For the text-containing cell, return its midpoint in [X, Y] coordinate format. 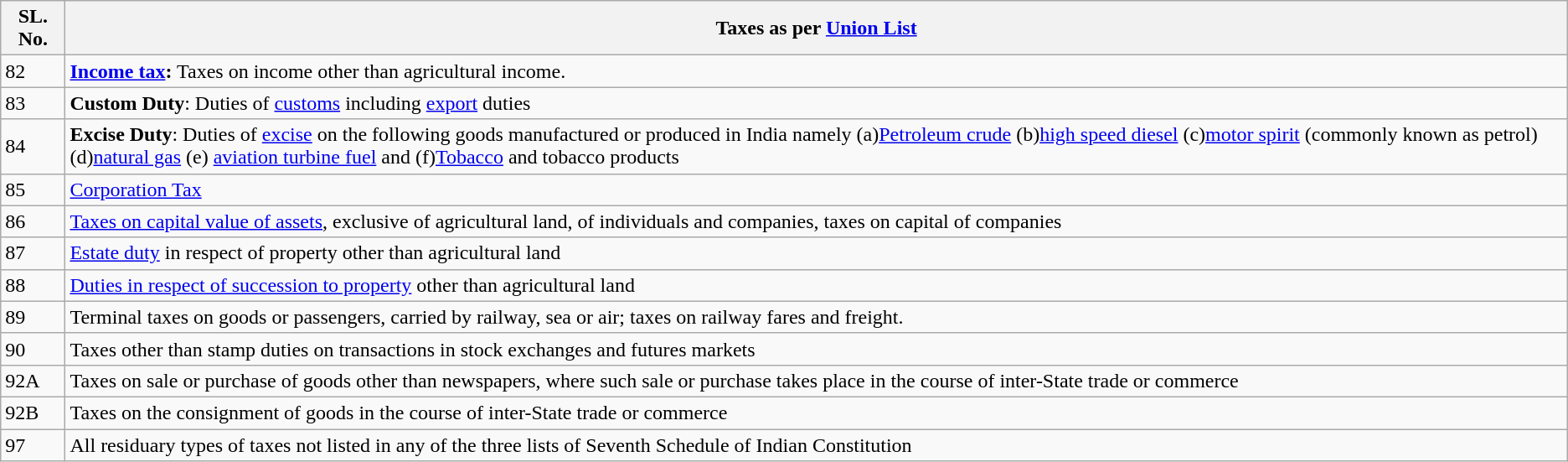
Taxes on the consignment of goods in the course of inter-State trade or commerce [816, 413]
Duties in respect of succession to property other than agricultural land [816, 285]
85 [34, 189]
Estate duty in respect of property other than agricultural land [816, 253]
83 [34, 103]
Taxes on sale or purchase of goods other than newspapers, where such sale or purchase takes place in the course of inter-State trade or commerce [816, 381]
89 [34, 317]
92B [34, 413]
88 [34, 285]
90 [34, 349]
82 [34, 71]
All residuary types of taxes not listed in any of the three lists of Seventh Schedule of Indian Constitution [816, 445]
87 [34, 253]
97 [34, 445]
Taxes as per Union List [816, 29]
Terminal taxes on goods or passengers, carried by railway, sea or air; taxes on railway fares and freight. [816, 317]
86 [34, 221]
92A [34, 381]
SL. No. [34, 29]
Corporation Tax [816, 189]
Taxes on capital value of assets, exclusive of agricultural land, of individuals and companies, taxes on capital of companies [816, 221]
84 [34, 146]
Income tax: Taxes on income other than agricultural income. [816, 71]
Taxes other than stamp duties on transactions in stock exchanges and futures markets [816, 349]
Custom Duty: Duties of customs including export duties [816, 103]
